Determine the [x, y] coordinate at the center of the cell enclosing the given text.  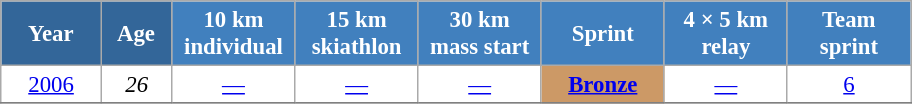
Bronze [602, 85]
26 [136, 85]
10 km individual [234, 34]
6 [848, 85]
Team sprint [848, 34]
4 × 5 km relay [726, 34]
15 km skiathlon [356, 34]
2006 [52, 85]
Age [136, 34]
30 km mass start [480, 34]
Year [52, 34]
Sprint [602, 34]
